Locate the cell with the specified text and output its [x, y] center coordinate. 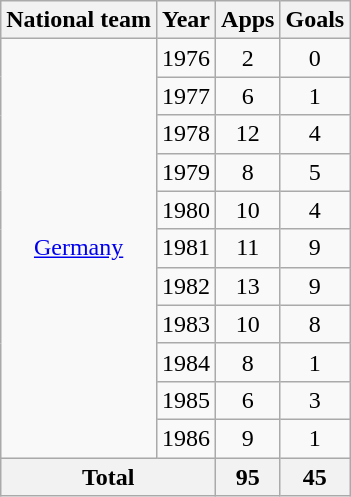
45 [315, 477]
1984 [186, 362]
1985 [186, 400]
5 [315, 172]
1981 [186, 248]
Year [186, 20]
1976 [186, 58]
95 [248, 477]
1980 [186, 210]
Apps [248, 20]
13 [248, 286]
1977 [186, 96]
1978 [186, 134]
Total [108, 477]
2 [248, 58]
1983 [186, 324]
Goals [315, 20]
12 [248, 134]
National team [79, 20]
1979 [186, 172]
3 [315, 400]
11 [248, 248]
0 [315, 58]
1986 [186, 438]
1982 [186, 286]
Germany [79, 248]
